Extract the [X, Y] coordinate from the center of the cell holding the provided text.  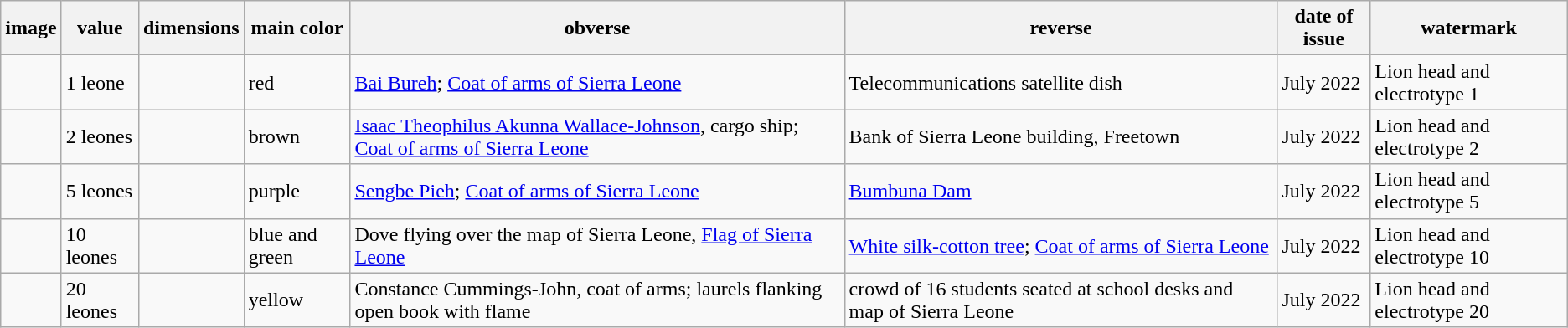
main color [297, 28]
obverse [597, 28]
5 leones [100, 191]
1 leone [100, 82]
purple [297, 191]
reverse [1060, 28]
Dove flying over the map of Sierra Leone, Flag of Sierra Leone [597, 246]
Isaac Theophilus Akunna Wallace-Johnson, cargo ship; Coat of arms of Sierra Leone [597, 137]
10 leones [100, 246]
brown [297, 137]
Lion head and electrotype 2 [1469, 137]
Sengbe Pieh; Coat of arms of Sierra Leone [597, 191]
Lion head and electrotype 5 [1469, 191]
Lion head and electrotype 1 [1469, 82]
Lion head and electrotype 20 [1469, 300]
red [297, 82]
Bank of Sierra Leone building, Freetown [1060, 137]
Constance Cummings-John, coat of arms; laurels flanking open book with flame [597, 300]
yellow [297, 300]
watermark [1469, 28]
White silk-cotton tree; Coat of arms of Sierra Leone [1060, 246]
date of issue [1323, 28]
2 leones [100, 137]
Lion head and electrotype 10 [1469, 246]
dimensions [191, 28]
crowd of 16 students seated at school desks and map of Sierra Leone [1060, 300]
blue and green [297, 246]
value [100, 28]
image [31, 28]
Bai Bureh; Coat of arms of Sierra Leone [597, 82]
Bumbuna Dam [1060, 191]
20 leones [100, 300]
Telecommunications satellite dish [1060, 82]
